Pinpoint the cell where the given text exists, returning its (x, y) midpoint coordinate. 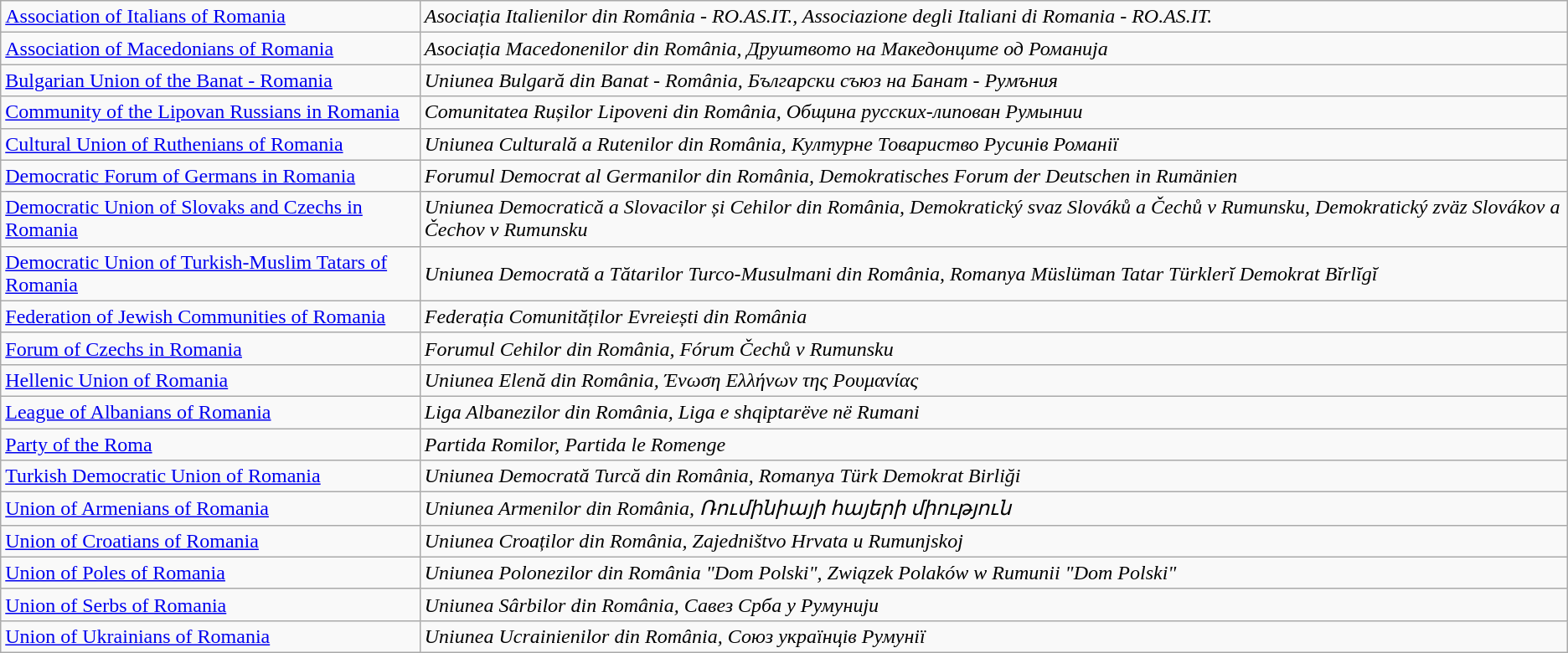
Union of Serbs of Romania (211, 604)
Democratic Union of Turkish-Muslim Tatars of Romania (211, 273)
Uniunea Sârbilor din România, Савез Срба у Румунији (993, 604)
Union of Croatians of Romania (211, 541)
Uniunea Democrată a Tătarilor Turco-Musulmani din România, Romanya Müslüman Tatar Türklerĭ Demokrat Bĭrlĭgĭ (993, 273)
Forumul Cehilor din România, Fórum Čechů v Rumunsku (993, 348)
Uniunea Democrată Turcă din România, Romanya Türk Demokrat Birliği (993, 476)
Uniunea Democratică a Slovacilor și Cehilor din România, Demokratický svaz Slováků a Čechů v Rumunsku, Demokratický zväz Slovákov a Čechov v Rumunsku (993, 219)
League of Albanians of Romania (211, 412)
Union of Armenians of Romania (211, 509)
Asociația Macedonenilor din România, Друштвото на Македонците од Романија (993, 49)
Hellenic Union of Romania (211, 380)
Comunitatea Rușilor Lipoveni din România, Община русских-липован Румынии (993, 112)
Partida Romilor, Partida le Romenge (993, 445)
Union of Ukrainians of Romania (211, 636)
Uniunea Polonezilor din România "Dom Polski", Związek Polaków w Rumunii "Dom Polski" (993, 573)
Bulgarian Union of the Banat - Romania (211, 80)
Democratic Union of Slovaks and Czechs in Romania (211, 219)
Federația Comunităților Evreiești din România (993, 316)
Uniunea Croaților din România, Zajedništvo Hrvata u Rumunjskoj (993, 541)
Party of the Roma (211, 445)
Forumul Democrat al Germanilor din România, Demokratisches Forum der Deutschen in Rumänien (993, 176)
Cultural Union of Ruthenians of Romania (211, 144)
Uniunea Ucrainienilor din România, Союз українців Румунії (993, 636)
Turkish Democratic Union of Romania (211, 476)
Community of the Lipovan Russians in Romania (211, 112)
Forum of Czechs in Romania (211, 348)
Uniunea Armenilor din România, Ռումինիայի հայերի միություն (993, 509)
Association of Italians of Romania (211, 17)
Uniunea Bulgară din Banat - România, Български съюз на Банат - Румъния (993, 80)
Asociația Italienilor din România - RO.AS.IT., Associazione degli Italiani di Romania - RO.AS.IT. (993, 17)
Association of Macedonians of Romania (211, 49)
Union of Poles of Romania (211, 573)
Democratic Forum of Germans in Romania (211, 176)
Federation of Jewish Communities of Romania (211, 316)
Uniunea Culturală a Rutenilor din România, Културне Товариство Русинів Романії (993, 144)
Liga Albanezilor din România, Liga e shqiptarëve në Rumani (993, 412)
Uniunea Elenă din România, Ένωση Ελλήνων της Ρουμανίας (993, 380)
